Capture the cell that displays the provided text and extract its (x, y) central coordinate. 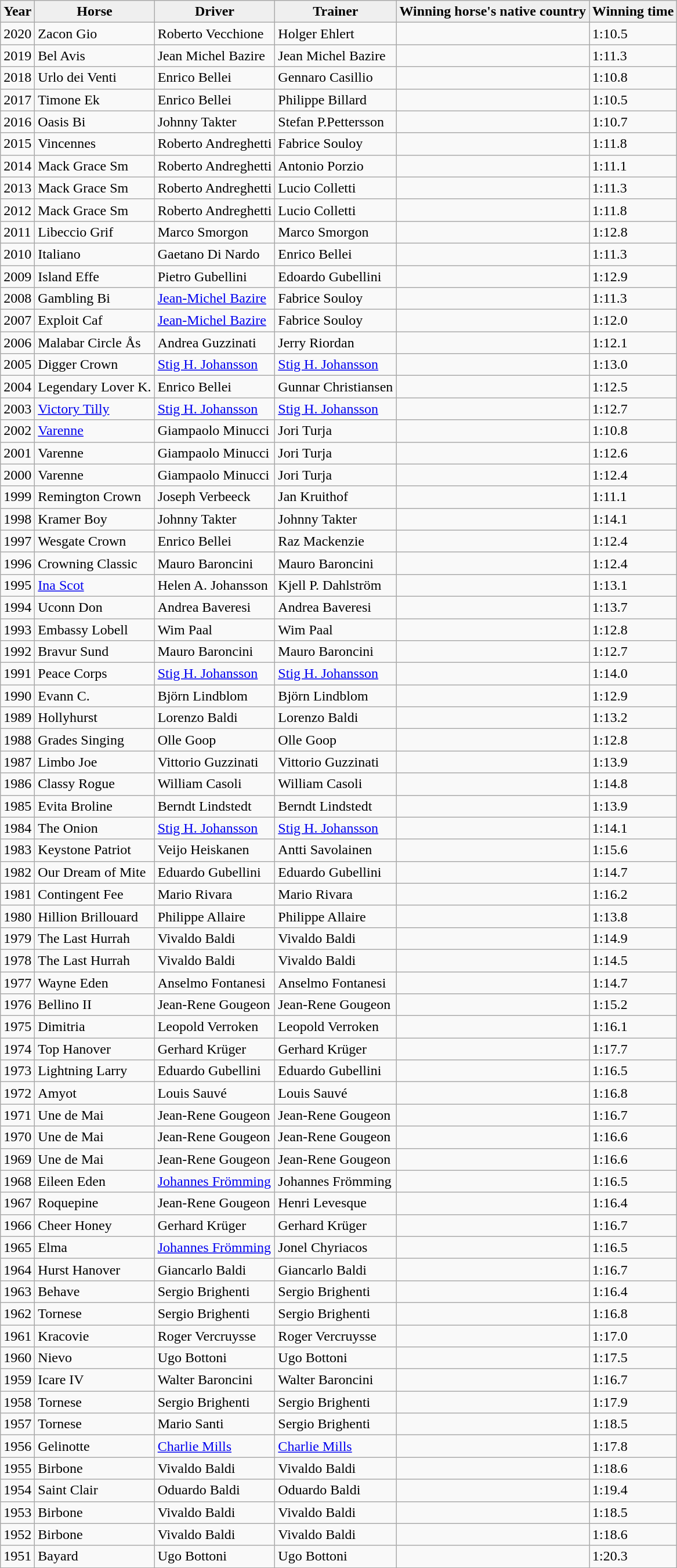
Remington Crown (95, 497)
2012 (17, 210)
2016 (17, 122)
Hurst Hanover (95, 1269)
1:13.1 (633, 585)
Legendary Lover K. (95, 387)
1982 (17, 872)
Holger Ehlert (335, 34)
2007 (17, 321)
Lightning Larry (95, 1071)
1:10.7 (633, 122)
1:12.1 (633, 343)
Kracovie (95, 1335)
1:16.1 (633, 1027)
2001 (17, 453)
2002 (17, 431)
Winning horse's native country (493, 12)
Year (17, 12)
Horse (95, 12)
Jan Kruithof (335, 497)
1993 (17, 629)
1:13.7 (633, 607)
Contingent Fee (95, 894)
1975 (17, 1027)
Antti Savolainen (335, 850)
Evann C. (95, 696)
1:13.2 (633, 718)
1976 (17, 1005)
1985 (17, 806)
Peace Corps (95, 674)
Stefan P.Pettersson (335, 122)
1951 (17, 1556)
1:14.0 (633, 674)
1981 (17, 894)
1966 (17, 1225)
1986 (17, 784)
The Onion (95, 828)
Mario Santi (215, 1424)
2020 (17, 34)
Jerry Riordan (335, 343)
1958 (17, 1402)
1:14.5 (633, 960)
1969 (17, 1159)
2004 (17, 387)
1978 (17, 960)
2000 (17, 475)
2009 (17, 277)
Roberto Vecchione (215, 34)
2018 (17, 78)
Bellino II (95, 1005)
Gunnar Christiansen (335, 387)
2017 (17, 100)
1952 (17, 1534)
1955 (17, 1468)
Island Effe (95, 277)
Top Hanover (95, 1049)
2011 (17, 232)
1977 (17, 983)
1979 (17, 938)
Kjell P. Dahlström (335, 585)
Philippe Billard (335, 100)
Zacon Gio (95, 34)
1963 (17, 1291)
1:13.0 (633, 365)
Gelinotte (95, 1446)
1964 (17, 1269)
1956 (17, 1446)
1983 (17, 850)
1:17.9 (633, 1402)
Evita Broline (95, 806)
2014 (17, 166)
1:17.5 (633, 1358)
Italiano (95, 254)
1:16.2 (633, 894)
1:12.6 (633, 453)
Veijo Heiskanen (215, 850)
1973 (17, 1071)
Hillion Brillouard (95, 916)
1989 (17, 718)
Saint Clair (95, 1490)
Wayne Eden (95, 983)
Joseph Verbeeck (215, 497)
1959 (17, 1380)
1957 (17, 1424)
2013 (17, 188)
1992 (17, 652)
Raz Mackenzie (335, 541)
1:13.8 (633, 916)
1997 (17, 541)
2015 (17, 144)
Libeccio Grif (95, 232)
Limbo Joe (95, 762)
Cheer Honey (95, 1225)
1995 (17, 585)
Henri Levesque (335, 1203)
Grades Singing (95, 740)
1954 (17, 1490)
1:15.6 (633, 850)
Malabar Circle Ås (95, 343)
Andrea Guzzinati (215, 343)
Nievo (95, 1358)
Elma (95, 1247)
1962 (17, 1313)
1:17.0 (633, 1335)
Roquepine (95, 1203)
1968 (17, 1181)
1:20.3 (633, 1556)
Driver (215, 12)
Gennaro Casillio (335, 78)
1974 (17, 1049)
1988 (17, 740)
Oasis Bi (95, 122)
1:15.2 (633, 1005)
1:14.9 (633, 938)
1984 (17, 828)
Our Dream of Mite (95, 872)
Timone Ek (95, 100)
Keystone Patriot (95, 850)
1972 (17, 1093)
Uconn Don (95, 607)
2008 (17, 299)
Victory Tilly (95, 409)
1990 (17, 696)
Dimitria (95, 1027)
Helen A. Johansson (215, 585)
Vincennes (95, 144)
1965 (17, 1247)
Bravur Sund (95, 652)
2003 (17, 409)
1960 (17, 1358)
Kramer Boy (95, 519)
Hollyhurst (95, 718)
1970 (17, 1137)
1953 (17, 1512)
1999 (17, 497)
Gambling Bi (95, 299)
2006 (17, 343)
Bayard (95, 1556)
1998 (17, 519)
Jonel Chyriacos (335, 1247)
Gaetano Di Nardo (215, 254)
Wesgate Crown (95, 541)
1987 (17, 762)
Winning time (633, 12)
Icare IV (95, 1380)
Edoardo Gubellini (335, 277)
1:17.7 (633, 1049)
1980 (17, 916)
Embassy Lobell (95, 629)
1:12.0 (633, 321)
Digger Crown (95, 365)
Antonio Porzio (335, 166)
Pietro Gubellini (215, 277)
Amyot (95, 1093)
1971 (17, 1115)
1961 (17, 1335)
Behave (95, 1291)
Exploit Caf (95, 321)
Ina Scot (95, 585)
Bel Avis (95, 56)
1:19.4 (633, 1490)
2019 (17, 56)
Trainer (335, 12)
1994 (17, 607)
Classy Rogue (95, 784)
1:14.8 (633, 784)
1:12.5 (633, 387)
Urlo dei Venti (95, 78)
1967 (17, 1203)
1996 (17, 563)
2005 (17, 365)
Eileen Eden (95, 1181)
1:17.8 (633, 1446)
Crowning Classic (95, 563)
2010 (17, 254)
1991 (17, 674)
